Search for the cell housing the specified text and yield its (X, Y) center coordinate. 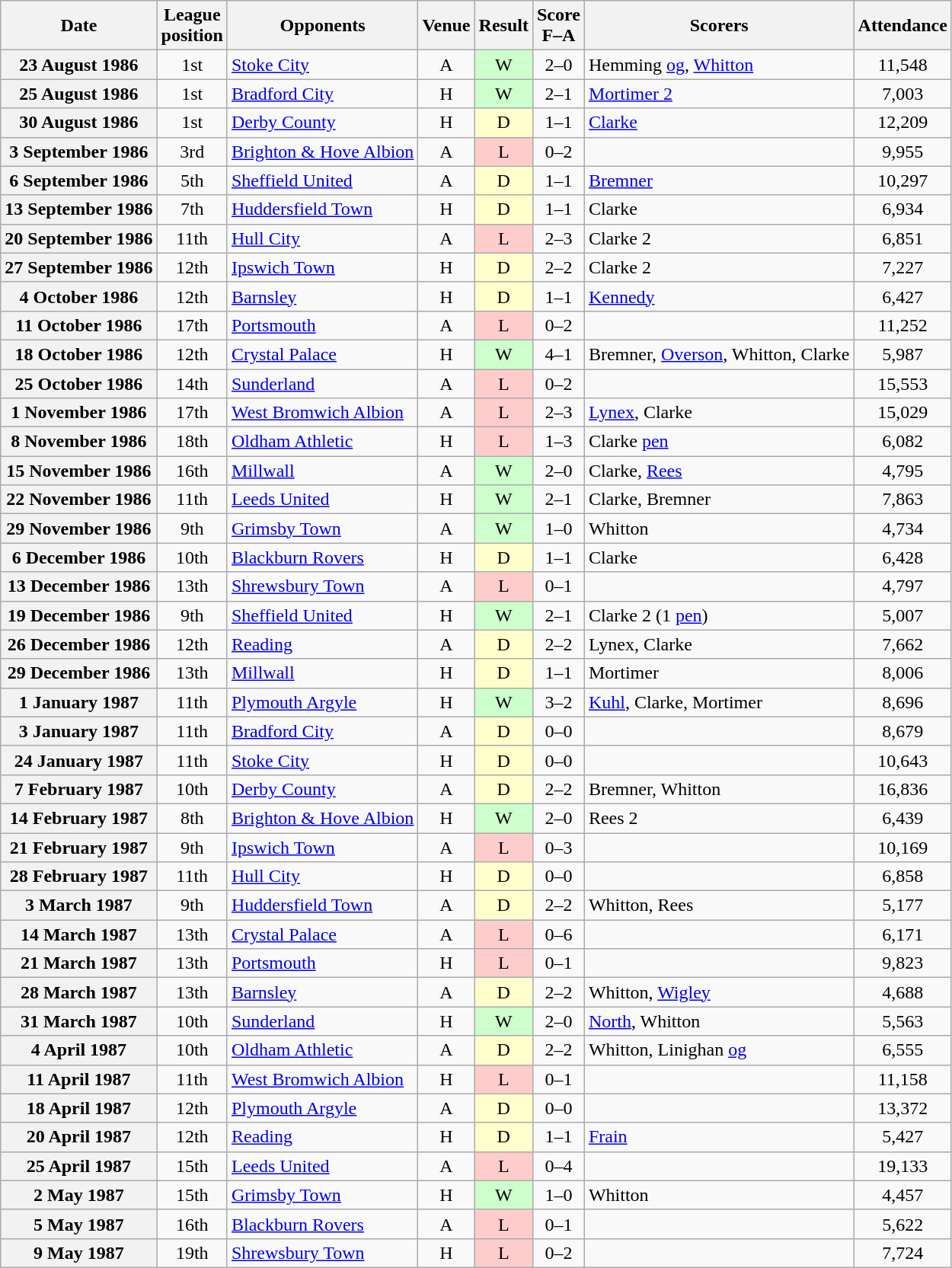
9,955 (902, 152)
18th (192, 442)
North, Whitton (719, 1021)
15,553 (902, 383)
7,724 (902, 1253)
5,563 (902, 1021)
6,428 (902, 557)
7,003 (902, 94)
Mortimer (719, 673)
Bremner, Whitton (719, 789)
18 April 1987 (79, 1108)
Whitton, Linighan og (719, 1050)
6 December 1986 (79, 557)
28 March 1987 (79, 992)
3rd (192, 152)
21 March 1987 (79, 963)
30 August 1986 (79, 123)
21 February 1987 (79, 848)
Clarke 2 (1 pen) (719, 615)
5,427 (902, 1137)
7,863 (902, 500)
14 February 1987 (79, 818)
25 April 1987 (79, 1166)
Scorers (719, 26)
14th (192, 383)
5,987 (902, 354)
23 August 1986 (79, 65)
5,622 (902, 1224)
6,555 (902, 1050)
13 December 1986 (79, 586)
8th (192, 818)
Kennedy (719, 296)
1 November 1986 (79, 413)
ScoreF–A (558, 26)
Whitton, Rees (719, 905)
2 May 1987 (79, 1195)
1–3 (558, 442)
7,662 (902, 644)
12,209 (902, 123)
20 September 1986 (79, 238)
10,297 (902, 180)
0–3 (558, 848)
6,934 (902, 209)
11 April 1987 (79, 1079)
11,158 (902, 1079)
Result (503, 26)
8,696 (902, 702)
1 January 1987 (79, 702)
29 November 1986 (79, 529)
7 February 1987 (79, 789)
Hemming og, Whitton (719, 65)
18 October 1986 (79, 354)
4,795 (902, 471)
6,858 (902, 877)
Attendance (902, 26)
0–6 (558, 934)
Rees 2 (719, 818)
19,133 (902, 1166)
Clarke pen (719, 442)
6,851 (902, 238)
Opponents (322, 26)
5th (192, 180)
Bremner (719, 180)
3 March 1987 (79, 905)
Kuhl, Clarke, Mortimer (719, 702)
4,688 (902, 992)
Clarke, Rees (719, 471)
3 September 1986 (79, 152)
27 September 1986 (79, 267)
Bremner, Overson, Whitton, Clarke (719, 354)
6,439 (902, 818)
6,082 (902, 442)
29 December 1986 (79, 673)
25 October 1986 (79, 383)
10,169 (902, 848)
7th (192, 209)
6,171 (902, 934)
6 September 1986 (79, 180)
Clarke, Bremner (719, 500)
5,007 (902, 615)
4–1 (558, 354)
Date (79, 26)
4,457 (902, 1195)
13,372 (902, 1108)
19 December 1986 (79, 615)
15 November 1986 (79, 471)
Frain (719, 1137)
4,797 (902, 586)
19th (192, 1253)
25 August 1986 (79, 94)
3 January 1987 (79, 731)
4 April 1987 (79, 1050)
15,029 (902, 413)
24 January 1987 (79, 760)
16,836 (902, 789)
6,427 (902, 296)
26 December 1986 (79, 644)
8 November 1986 (79, 442)
13 September 1986 (79, 209)
11 October 1986 (79, 325)
Mortimer 2 (719, 94)
5,177 (902, 905)
4,734 (902, 529)
Leagueposition (192, 26)
10,643 (902, 760)
31 March 1987 (79, 1021)
3–2 (558, 702)
9,823 (902, 963)
7,227 (902, 267)
4 October 1986 (79, 296)
9 May 1987 (79, 1253)
20 April 1987 (79, 1137)
8,679 (902, 731)
5 May 1987 (79, 1224)
0–4 (558, 1166)
22 November 1986 (79, 500)
Venue (446, 26)
28 February 1987 (79, 877)
14 March 1987 (79, 934)
Whitton, Wigley (719, 992)
11,548 (902, 65)
8,006 (902, 673)
11,252 (902, 325)
